Detect which cell encompasses the target text, then output its [X, Y] center coordinate. 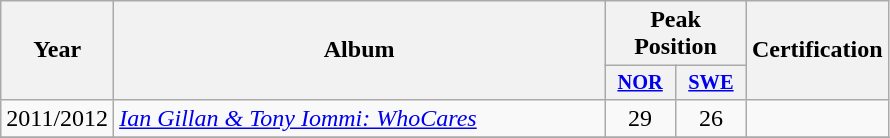
SWE [712, 83]
Ian Gillan & Tony Iommi: WhoCares [360, 118]
Year [58, 50]
NOR [640, 83]
Album [360, 50]
Certification [817, 50]
29 [640, 118]
Peak Position [676, 34]
2011/2012 [58, 118]
26 [712, 118]
